Locate the cell with the specified text and output its [x, y] center coordinate. 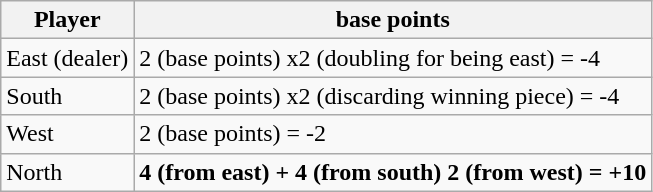
2 (base points) x2 (discarding winning piece) = -4 [393, 96]
Player [68, 20]
West [68, 134]
2 (base points) x2 (doubling for being east) = -4 [393, 58]
North [68, 172]
East (dealer) [68, 58]
2 (base points) = -2 [393, 134]
South [68, 96]
4 (from east) + 4 (from south) 2 (from west) = +10 [393, 172]
base points [393, 20]
